Determine the [X, Y] coordinate at the center of the cell enclosing the given text.  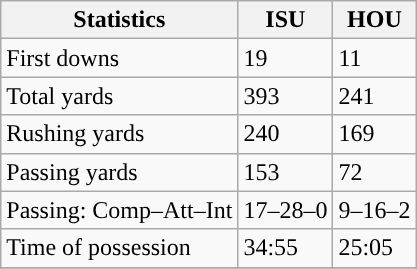
HOU [374, 20]
Statistics [120, 20]
Total yards [120, 96]
19 [286, 58]
Rushing yards [120, 134]
241 [374, 96]
9–16–2 [374, 210]
17–28–0 [286, 210]
Time of possession [120, 248]
72 [374, 172]
Passing yards [120, 172]
393 [286, 96]
34:55 [286, 248]
First downs [120, 58]
169 [374, 134]
Passing: Comp–Att–Int [120, 210]
ISU [286, 20]
11 [374, 58]
240 [286, 134]
25:05 [374, 248]
153 [286, 172]
